Identify which cell holds the provided text, then report its [x, y] central coordinate. 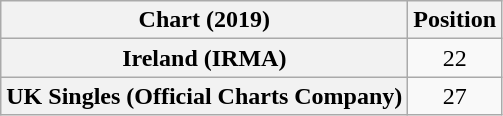
22 [455, 58]
Ireland (IRMA) [204, 58]
Chart (2019) [204, 20]
27 [455, 96]
UK Singles (Official Charts Company) [204, 96]
Position [455, 20]
